Search for the cell housing the specified text and yield its (x, y) center coordinate. 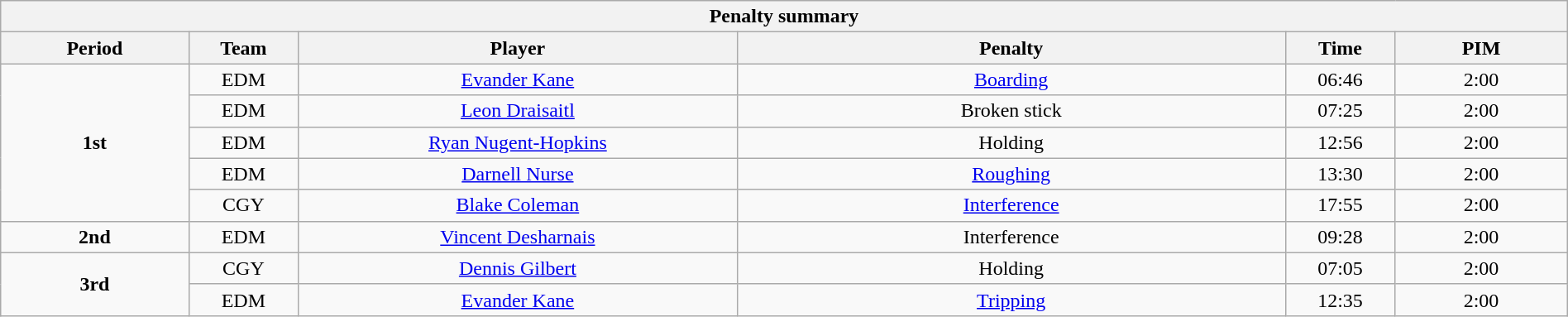
Player (518, 48)
Ryan Nugent-Hopkins (518, 142)
Dennis Gilbert (518, 268)
12:35 (1340, 300)
Team (243, 48)
PIM (1481, 48)
2nd (94, 237)
3rd (94, 284)
Leon Draisaitl (518, 111)
07:25 (1340, 111)
06:46 (1340, 79)
17:55 (1340, 205)
13:30 (1340, 174)
07:05 (1340, 268)
Vincent Desharnais (518, 237)
12:56 (1340, 142)
Broken stick (1011, 111)
Period (94, 48)
Darnell Nurse (518, 174)
Tripping (1011, 300)
Time (1340, 48)
Penalty summary (784, 17)
Boarding (1011, 79)
1st (94, 142)
Blake Coleman (518, 205)
Penalty (1011, 48)
Roughing (1011, 174)
09:28 (1340, 237)
